Identify which cell holds the provided text, then report its (x, y) central coordinate. 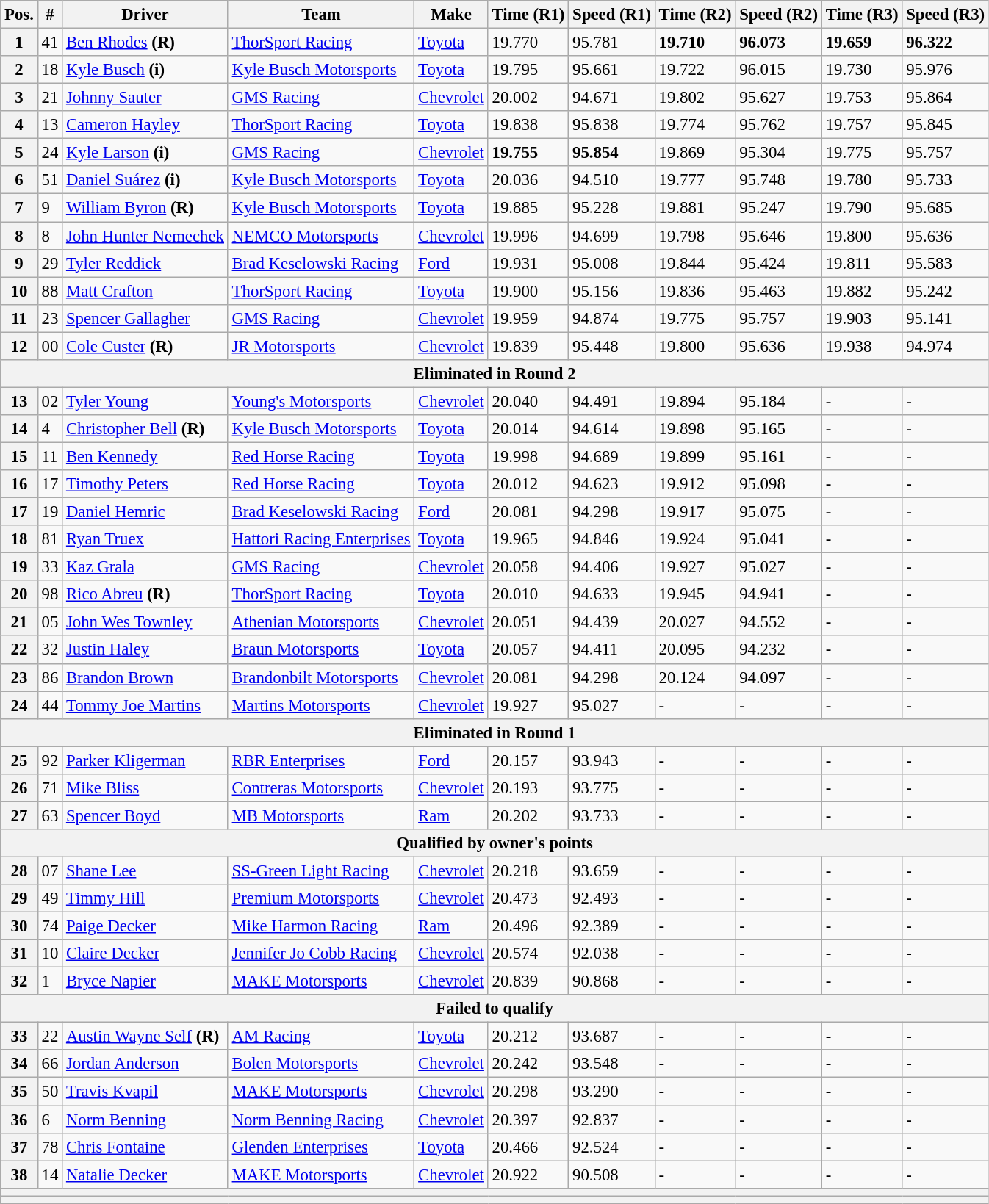
19.802 (695, 98)
71 (50, 788)
19.885 (528, 208)
19.996 (528, 236)
Make (451, 15)
94.491 (612, 401)
66 (50, 1064)
Daniel Hemric (145, 512)
94.689 (612, 456)
27 (19, 815)
William Byron (R) (145, 208)
Speed (R1) (612, 15)
20.218 (528, 870)
93.775 (612, 788)
Failed to qualify (495, 1009)
Cameron Hayley (145, 125)
20.922 (528, 1175)
Matt Crafton (145, 291)
Young's Motorsports (321, 401)
Martins Motorsports (321, 705)
94.874 (612, 318)
Team (321, 15)
19.811 (862, 263)
96.073 (779, 43)
95.247 (779, 208)
90.868 (612, 981)
Norm Benning Racing (321, 1120)
95.304 (779, 153)
20.242 (528, 1064)
94.614 (612, 429)
95.098 (779, 484)
Time (R3) (862, 15)
19.774 (695, 125)
95.864 (946, 98)
95.685 (946, 208)
94.699 (612, 236)
Spencer Gallagher (145, 318)
93.733 (612, 815)
Natalie Decker (145, 1175)
12 (19, 346)
44 (50, 705)
19.882 (862, 291)
51 (50, 180)
95.165 (779, 429)
92.038 (612, 954)
AM Racing (321, 1037)
MB Motorsports (321, 815)
19.894 (695, 401)
Driver (145, 15)
20.040 (528, 401)
95.854 (612, 153)
20.473 (528, 898)
95.242 (946, 291)
Ben Rhodes (R) (145, 43)
2 (19, 70)
94.623 (612, 484)
SS-Green Light Racing (321, 870)
95.161 (779, 456)
95.627 (779, 98)
95.075 (779, 512)
Norm Benning (145, 1120)
92.837 (612, 1120)
94.552 (779, 622)
95.781 (612, 43)
19.790 (862, 208)
41 (50, 43)
Time (R1) (528, 15)
19.898 (695, 429)
15 (19, 456)
95.424 (779, 263)
19.924 (695, 539)
Brandon Brown (145, 677)
86 (50, 677)
95.838 (612, 125)
Mike Bliss (145, 788)
19.945 (695, 594)
Rico Abreu (R) (145, 594)
19.838 (528, 125)
20.124 (695, 677)
19.938 (862, 346)
50 (50, 1092)
95.463 (779, 291)
94.941 (779, 594)
36 (19, 1120)
93.290 (612, 1092)
19.780 (862, 180)
20.014 (528, 429)
Speed (R3) (946, 15)
RBR Enterprises (321, 760)
95.661 (612, 70)
95.762 (779, 125)
92.524 (612, 1147)
Parker Kligerman (145, 760)
5 (19, 153)
Bolen Motorsports (321, 1064)
19.899 (695, 456)
Eliminated in Round 2 (495, 374)
92.389 (612, 926)
19.912 (695, 484)
Johnny Sauter (145, 98)
7 (19, 208)
94.510 (612, 180)
20.057 (528, 650)
20.496 (528, 926)
19.755 (528, 153)
Chris Fontaine (145, 1147)
20.027 (695, 622)
Braun Motorsports (321, 650)
19.965 (528, 539)
Mike Harmon Racing (321, 926)
NEMCO Motorsports (321, 236)
16 (19, 484)
94.097 (779, 677)
90.508 (612, 1175)
Claire Decker (145, 954)
34 (19, 1064)
94.411 (612, 650)
25 (19, 760)
20.002 (528, 98)
19.839 (528, 346)
19.753 (862, 98)
19.722 (695, 70)
93.943 (612, 760)
95.156 (612, 291)
95.008 (612, 263)
95.646 (779, 236)
96.015 (779, 70)
31 (19, 954)
20.574 (528, 954)
20.012 (528, 484)
Athenian Motorsports (321, 622)
19.959 (528, 318)
20.010 (528, 594)
19.998 (528, 456)
20.051 (528, 622)
Travis Kvapil (145, 1092)
20.212 (528, 1037)
19.730 (862, 70)
94.974 (946, 346)
78 (50, 1147)
92 (50, 760)
Pos. (19, 15)
28 (19, 870)
John Wes Townley (145, 622)
94.232 (779, 650)
Tyler Young (145, 401)
38 (19, 1175)
95.748 (779, 180)
19.931 (528, 263)
Qualified by owner's points (495, 843)
19.844 (695, 263)
Premium Motorsports (321, 898)
Time (R2) (695, 15)
Daniel Suárez (i) (145, 180)
20.202 (528, 815)
20 (19, 594)
94.406 (612, 567)
94.633 (612, 594)
19.917 (695, 512)
95.041 (779, 539)
49 (50, 898)
81 (50, 539)
John Hunter Nemechek (145, 236)
20.036 (528, 180)
95.184 (779, 401)
Spencer Boyd (145, 815)
Tyler Reddick (145, 263)
# (50, 15)
20.193 (528, 788)
Bryce Napier (145, 981)
19.777 (695, 180)
19.757 (862, 125)
95.976 (946, 70)
Contreras Motorsports (321, 788)
Paige Decker (145, 926)
19.795 (528, 70)
95.845 (946, 125)
19.659 (862, 43)
Tommy Joe Martins (145, 705)
20.397 (528, 1120)
Austin Wayne Self (R) (145, 1037)
19.869 (695, 153)
07 (50, 870)
JR Motorsports (321, 346)
Ben Kennedy (145, 456)
19.900 (528, 291)
Shane Lee (145, 870)
95.448 (612, 346)
Hattori Racing Enterprises (321, 539)
20.095 (695, 650)
26 (19, 788)
92.493 (612, 898)
3 (19, 98)
Jennifer Jo Cobb Racing (321, 954)
Kyle Larson (i) (145, 153)
Jordan Anderson (145, 1064)
Timothy Peters (145, 484)
19.710 (695, 43)
35 (19, 1092)
94.671 (612, 98)
95.228 (612, 208)
74 (50, 926)
93.687 (612, 1037)
20.058 (528, 567)
Speed (R2) (779, 15)
02 (50, 401)
Timmy Hill (145, 898)
20.157 (528, 760)
98 (50, 594)
93.659 (612, 870)
95.141 (946, 318)
05 (50, 622)
20.839 (528, 981)
63 (50, 815)
95.733 (946, 180)
19.836 (695, 291)
Cole Custer (R) (145, 346)
96.322 (946, 43)
88 (50, 291)
37 (19, 1147)
Christopher Bell (R) (145, 429)
20.466 (528, 1147)
00 (50, 346)
93.548 (612, 1064)
Eliminated in Round 1 (495, 732)
30 (19, 926)
Justin Haley (145, 650)
Kaz Grala (145, 567)
95.583 (946, 263)
19.881 (695, 208)
Glenden Enterprises (321, 1147)
94.439 (612, 622)
94.846 (612, 539)
19.770 (528, 43)
Brandonbilt Motorsports (321, 677)
Kyle Busch (i) (145, 70)
19.903 (862, 318)
19.798 (695, 236)
20.298 (528, 1092)
Ryan Truex (145, 539)
